Determine the [X, Y] coordinate at the center of the cell enclosing the given text.  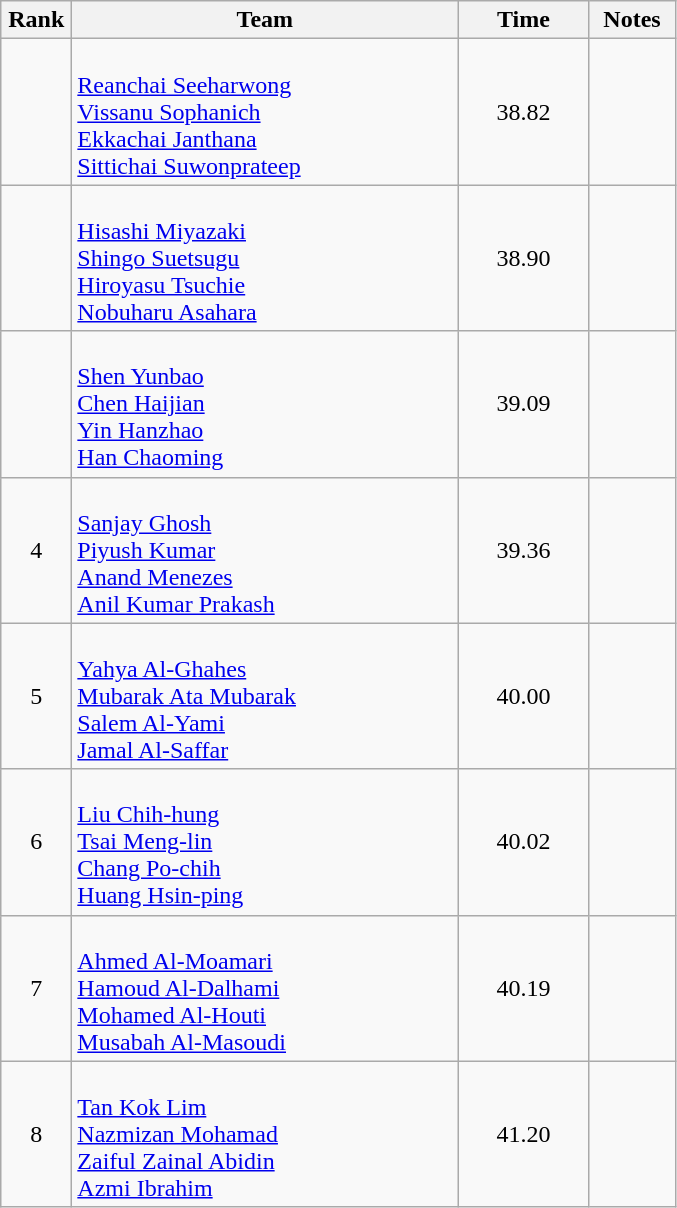
39.09 [524, 404]
5 [36, 696]
40.00 [524, 696]
Team [265, 20]
38.90 [524, 258]
Sanjay GhoshPiyush KumarAnand MenezesAnil Kumar Prakash [265, 550]
Rank [36, 20]
41.20 [524, 1134]
Yahya Al-GhahesMubarak Ata MubarakSalem Al-YamiJamal Al-Saffar [265, 696]
Notes [632, 20]
7 [36, 988]
38.82 [524, 112]
39.36 [524, 550]
Tan Kok LimNazmizan MohamadZaiful Zainal AbidinAzmi Ibrahim [265, 1134]
Hisashi MiyazakiShingo SuetsuguHiroyasu TsuchieNobuharu Asahara [265, 258]
Reanchai SeeharwongVissanu SophanichEkkachai JanthanaSittichai Suwonprateep [265, 112]
Liu Chih-hungTsai Meng-linChang Po-chihHuang Hsin-ping [265, 842]
Shen YunbaoChen HaijianYin HanzhaoHan Chaoming [265, 404]
4 [36, 550]
Time [524, 20]
8 [36, 1134]
40.02 [524, 842]
Ahmed Al-MoamariHamoud Al-DalhamiMohamed Al-HoutiMusabah Al-Masoudi [265, 988]
40.19 [524, 988]
6 [36, 842]
